Pinpoint the cell where the given text exists, returning its [X, Y] midpoint coordinate. 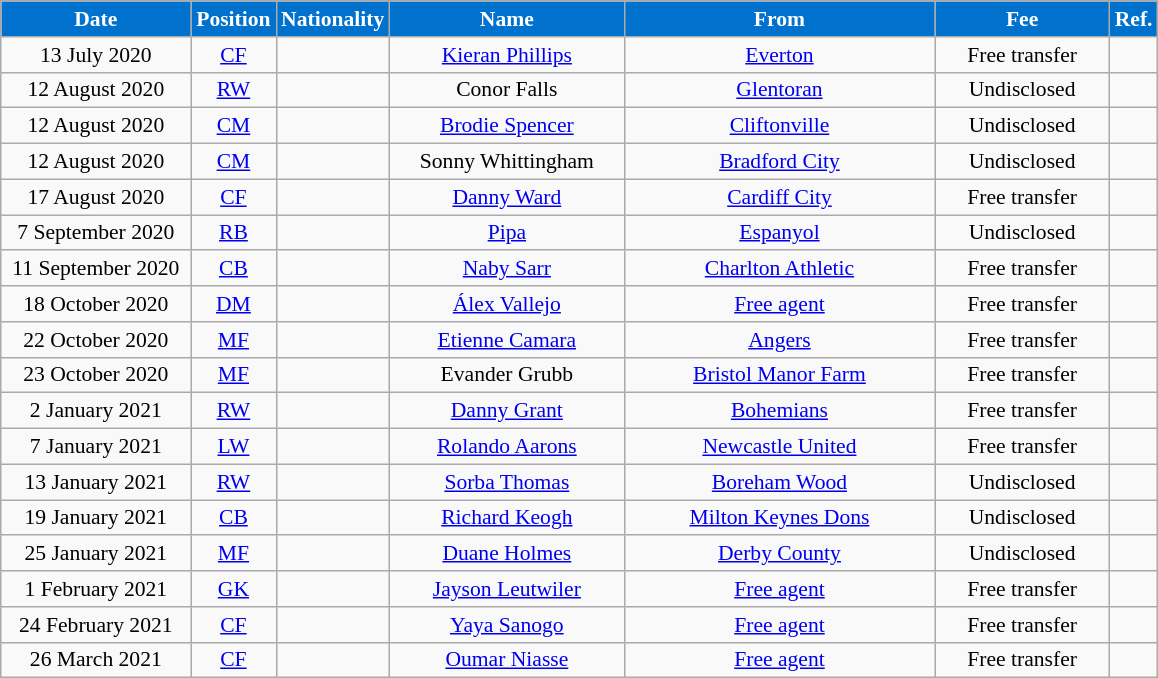
Kieran Phillips [506, 55]
7 September 2020 [96, 233]
Sorba Thomas [506, 482]
Date [96, 19]
Pipa [506, 233]
Bristol Manor Farm [779, 375]
Danny Ward [506, 197]
Rolando Aarons [506, 447]
1 February 2021 [96, 589]
Position [234, 19]
GK [234, 589]
Naby Sarr [506, 269]
LW [234, 447]
Cliftonville [779, 126]
Sonny Whittingham [506, 162]
From [779, 19]
Bradford City [779, 162]
2 January 2021 [96, 411]
Evander Grubb [506, 375]
Name [506, 19]
Etienne Camara [506, 340]
19 January 2021 [96, 518]
13 January 2021 [96, 482]
Richard Keogh [506, 518]
11 September 2020 [96, 269]
Newcastle United [779, 447]
Brodie Spencer [506, 126]
Nationality [332, 19]
Fee [1022, 19]
25 January 2021 [96, 554]
Derby County [779, 554]
23 October 2020 [96, 375]
7 January 2021 [96, 447]
Oumar Niasse [506, 660]
Bohemians [779, 411]
Álex Vallejo [506, 304]
Danny Grant [506, 411]
Conor Falls [506, 90]
RB [234, 233]
26 March 2021 [96, 660]
DM [234, 304]
Boreham Wood [779, 482]
Ref. [1134, 19]
Everton [779, 55]
18 October 2020 [96, 304]
Duane Holmes [506, 554]
Yaya Sanogo [506, 625]
Milton Keynes Dons [779, 518]
Angers [779, 340]
Espanyol [779, 233]
Glentoran [779, 90]
13 July 2020 [96, 55]
24 February 2021 [96, 625]
Charlton Athletic [779, 269]
Cardiff City [779, 197]
Jayson Leutwiler [506, 589]
17 August 2020 [96, 197]
22 October 2020 [96, 340]
